Scan for the cell matching the given text and deliver its (X, Y) coordinate at center. 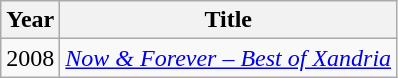
Year (30, 20)
Now & Forever – Best of Xandria (228, 58)
Title (228, 20)
2008 (30, 58)
